Return [x, y] of the center of cell containing provided text 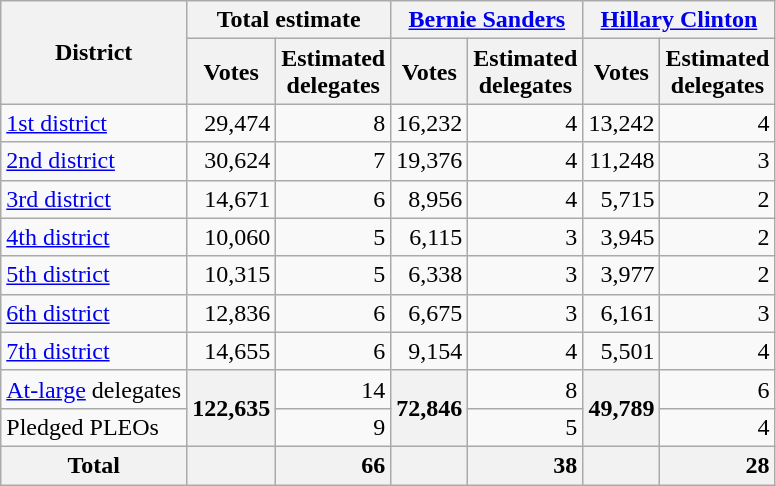
6,675 [430, 313]
3,945 [622, 237]
29,474 [232, 123]
4th district [94, 237]
3,977 [622, 275]
5,501 [622, 351]
66 [334, 465]
10,060 [232, 237]
8,956 [430, 199]
72,846 [430, 408]
14 [334, 389]
9 [334, 427]
7 [334, 161]
6,338 [430, 275]
Hillary Clinton [679, 20]
7th district [94, 351]
49,789 [622, 408]
28 [718, 465]
10,315 [232, 275]
At-large delegates [94, 389]
16,232 [430, 123]
Pledged PLEOs [94, 427]
5th district [94, 275]
11,248 [622, 161]
12,836 [232, 313]
Bernie Sanders [487, 20]
1st district [94, 123]
Total estimate [289, 20]
6th district [94, 313]
122,635 [232, 408]
13,242 [622, 123]
5,715 [622, 199]
19,376 [430, 161]
38 [526, 465]
2nd district [94, 161]
Total [94, 465]
9,154 [430, 351]
6,115 [430, 237]
30,624 [232, 161]
14,671 [232, 199]
6,161 [622, 313]
3rd district [94, 199]
14,655 [232, 351]
District [94, 52]
